Find where the given text appears and provide that cell's center as (X, Y) coordinate. 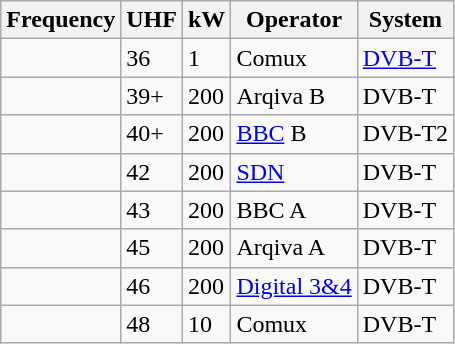
BBC A (294, 210)
43 (152, 210)
45 (152, 248)
10 (206, 324)
kW (206, 20)
42 (152, 172)
BBC B (294, 134)
48 (152, 324)
Arqiva B (294, 96)
Digital 3&4 (294, 286)
SDN (294, 172)
1 (206, 58)
Operator (294, 20)
40+ (152, 134)
DVB-T2 (405, 134)
System (405, 20)
Frequency (61, 20)
39+ (152, 96)
UHF (152, 20)
46 (152, 286)
Arqiva A (294, 248)
36 (152, 58)
